Scan for the cell matching the given text and deliver its (x, y) coordinate at center. 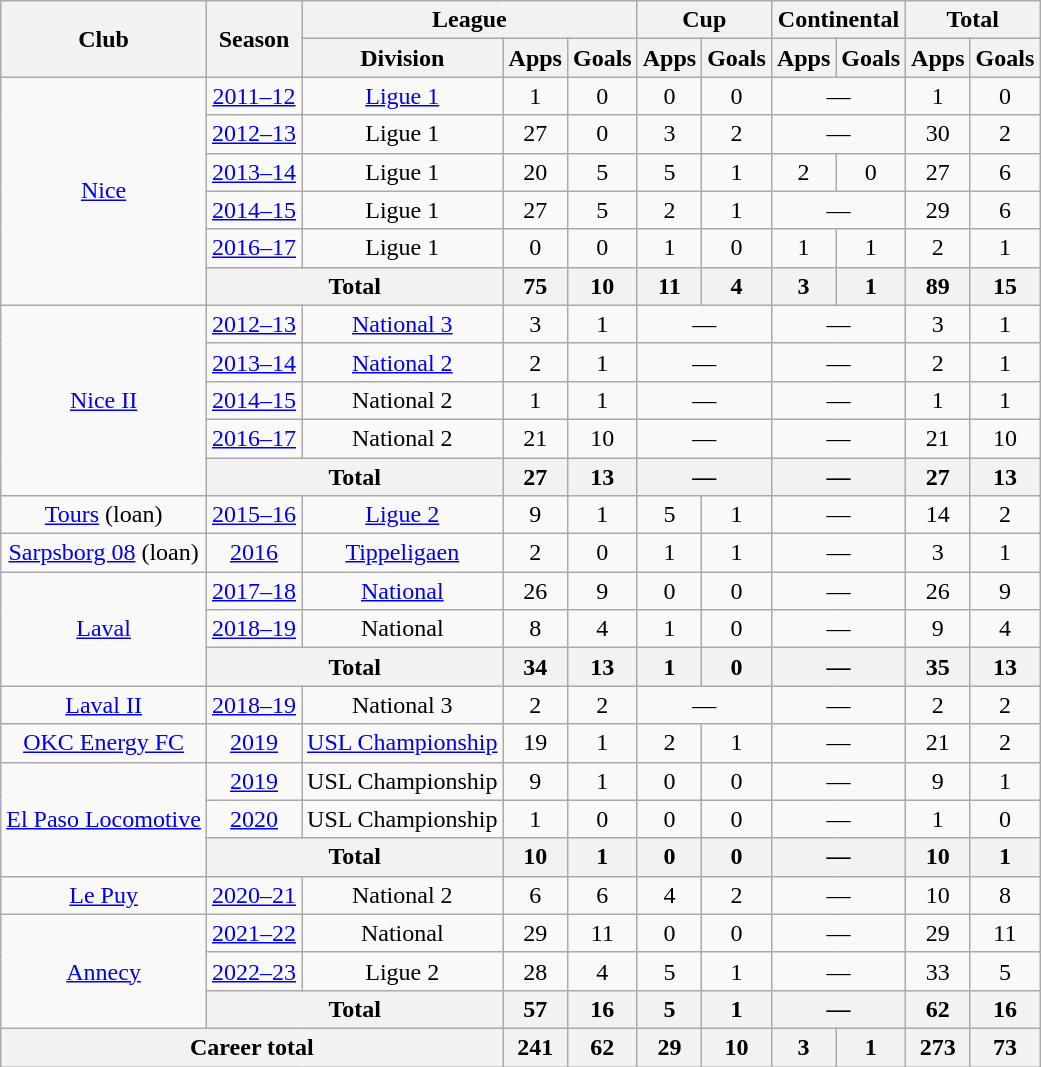
Tippeligaen (403, 553)
OKC Energy FC (104, 743)
El Paso Locomotive (104, 819)
2020 (254, 819)
75 (535, 286)
Le Puy (104, 895)
2016 (254, 553)
Annecy (104, 971)
28 (535, 971)
2020–21 (254, 895)
33 (938, 971)
Club (104, 39)
League (470, 20)
15 (1005, 286)
30 (938, 134)
Laval II (104, 705)
Laval (104, 629)
2017–18 (254, 591)
Division (403, 58)
Cup (704, 20)
Tours (loan) (104, 515)
89 (938, 286)
57 (535, 1009)
2022–23 (254, 971)
Continental (838, 20)
19 (535, 743)
2015–16 (254, 515)
20 (535, 172)
Nice (104, 191)
241 (535, 1047)
34 (535, 667)
14 (938, 515)
2021–22 (254, 933)
273 (938, 1047)
Season (254, 39)
35 (938, 667)
73 (1005, 1047)
Sarpsborg 08 (loan) (104, 553)
Nice II (104, 400)
Career total (252, 1047)
2011–12 (254, 96)
